Pinpoint the cell where the given text exists, returning its (X, Y) midpoint coordinate. 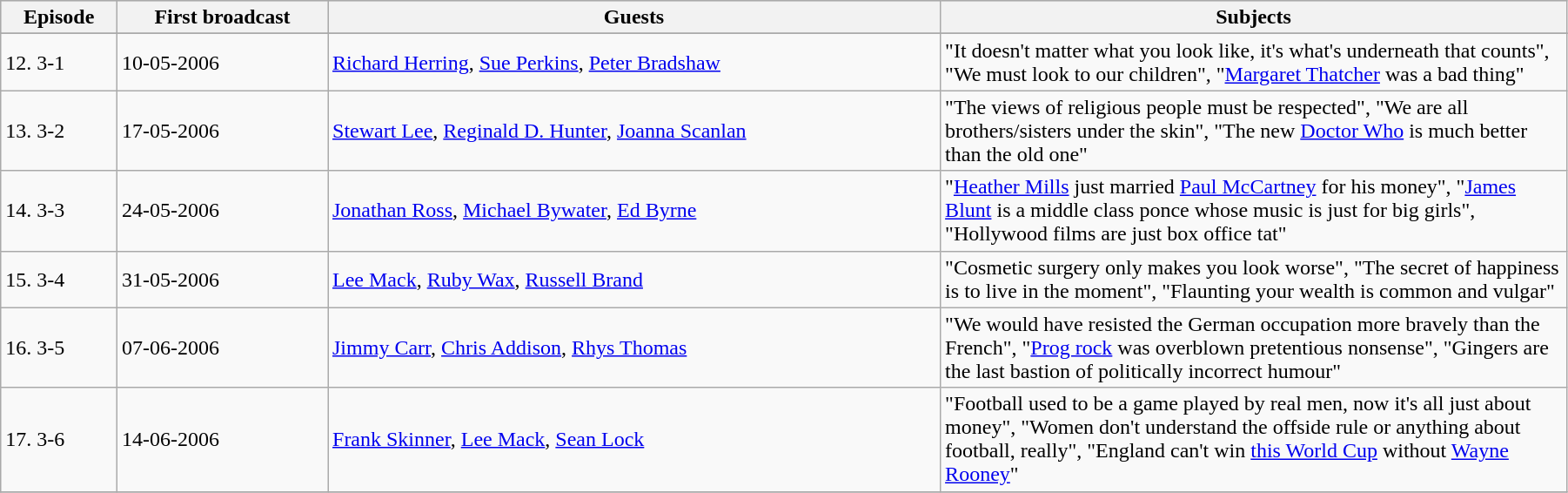
Stewart Lee, Reginald D. Hunter, Joanna Scanlan (633, 131)
15. 3-4 (59, 279)
07-06-2006 (222, 348)
14-06-2006 (222, 439)
Guests (633, 17)
Jonathan Ross, Michael Bywater, Ed Byrne (633, 211)
10-05-2006 (222, 63)
Frank Skinner, Lee Mack, Sean Lock (633, 439)
"It doesn't matter what you look like, it's what's underneath that counts", "We must look to our children", "Margaret Thatcher was a bad thing" (1254, 63)
Subjects (1254, 17)
13. 3-2 (59, 131)
17-05-2006 (222, 131)
Lee Mack, Ruby Wax, Russell Brand (633, 279)
Richard Herring, Sue Perkins, Peter Bradshaw (633, 63)
31-05-2006 (222, 279)
"The views of religious people must be respected", "We are all brothers/sisters under the skin", "The new Doctor Who is much better than the old one" (1254, 131)
Jimmy Carr, Chris Addison, Rhys Thomas (633, 348)
First broadcast (222, 17)
Episode (59, 17)
"Cosmetic surgery only makes you look worse", "The secret of happiness is to live in the moment", "Flaunting your wealth is common and vulgar" (1254, 279)
16. 3-5 (59, 348)
24-05-2006 (222, 211)
17. 3-6 (59, 439)
14. 3-3 (59, 211)
12. 3-1 (59, 63)
